Pinpoint the cell where the given text exists, returning its (X, Y) midpoint coordinate. 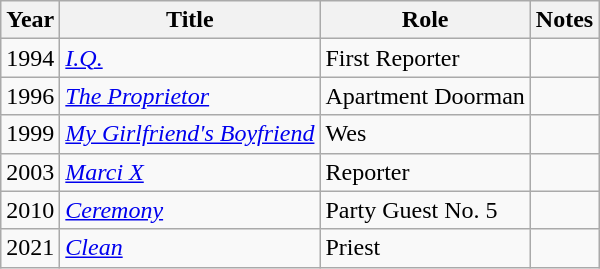
Year (30, 20)
2010 (30, 210)
My Girlfriend's Boyfriend (190, 134)
Party Guest No. 5 (425, 210)
1994 (30, 58)
Marci X (190, 172)
Ceremony (190, 210)
2021 (30, 248)
2003 (30, 172)
Role (425, 20)
Wes (425, 134)
First Reporter (425, 58)
Clean (190, 248)
Title (190, 20)
Priest (425, 248)
1996 (30, 96)
Notes (564, 20)
The Proprietor (190, 96)
1999 (30, 134)
Reporter (425, 172)
I.Q. (190, 58)
Apartment Doorman (425, 96)
